Extract the [x, y] coordinate from the center of the cell holding the provided text.  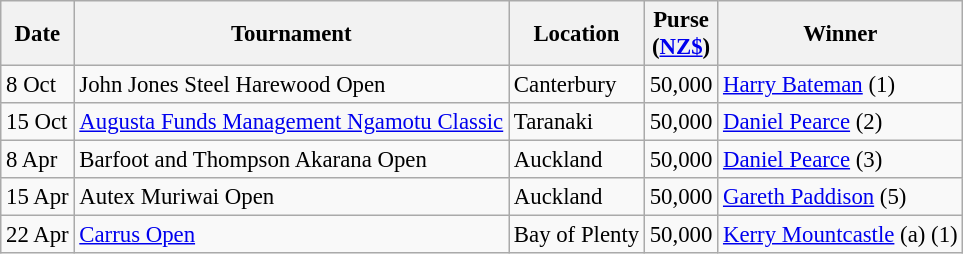
Daniel Pearce (2) [840, 122]
Taranaki [577, 122]
Harry Bateman (1) [840, 85]
Canterbury [577, 85]
Location [577, 34]
8 Oct [38, 85]
Kerry Mountcastle (a) (1) [840, 235]
Bay of Plenty [577, 235]
Date [38, 34]
Autex Muriwai Open [292, 197]
Augusta Funds Management Ngamotu Classic [292, 122]
Carrus Open [292, 235]
Winner [840, 34]
8 Apr [38, 160]
15 Apr [38, 197]
15 Oct [38, 122]
Tournament [292, 34]
Purse(NZ$) [680, 34]
Barfoot and Thompson Akarana Open [292, 160]
Daniel Pearce (3) [840, 160]
Gareth Paddison (5) [840, 197]
22 Apr [38, 235]
John Jones Steel Harewood Open [292, 85]
